From the cell containing the given text, extract its center point as [x, y] coordinate. 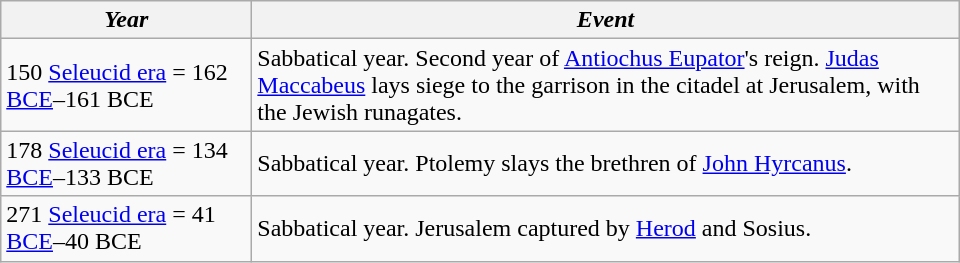
Sabbatical year. Jerusalem captured by Herod and Sosius. [606, 228]
Event [606, 20]
Year [126, 20]
178 Seleucid era = 134 BCE–133 BCE [126, 164]
150 Seleucid era = 162 BCE–161 BCE [126, 85]
Sabbatical year. Ptolemy slays the brethren of John Hyrcanus. [606, 164]
271 Seleucid era = 41 BCE–40 BCE [126, 228]
